Extract the (x, y) coordinate from the center of the cell holding the provided text.  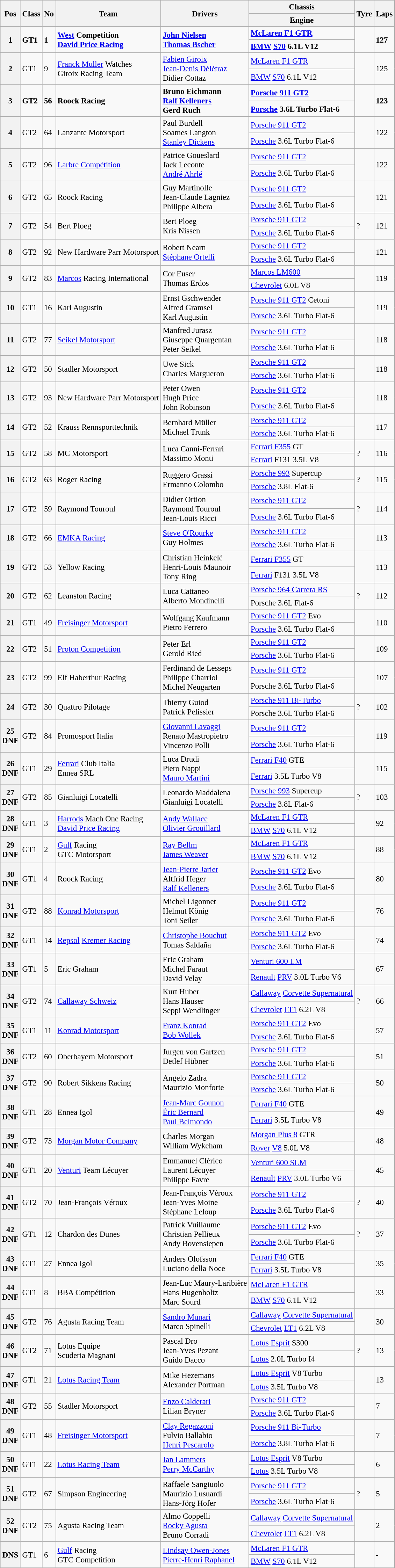
39DNF (10, 1141)
32DNF (10, 940)
19 (10, 567)
110 (385, 623)
Thierry Guiod Patrick Pelissier (205, 707)
34DNF (10, 1001)
Steve O'Rourke Guy Holmes (205, 538)
Proton Competition (108, 648)
Porsche 964 Carrera RS (302, 590)
MC Motorsport (108, 453)
Quattro Pilotage (108, 707)
Ferrari Club Italia Ennea SRL (108, 768)
93 (49, 398)
37 (385, 1234)
Jan Lammers Perry McCarthy (205, 1465)
102 (385, 707)
33 (385, 1293)
Luca Drudi Piero Nappi Mauro Martini (205, 768)
Charles Morgan William Wykeham (205, 1141)
57 (385, 1030)
Anders Olofsson Luciano della Noce (205, 1263)
49DNF (10, 1435)
55 (49, 1406)
Clay Regazzoni Fulvio Ballabio Henri Pescarolo (205, 1435)
Elf Haberthur Racing (108, 678)
42DNF (10, 1234)
DNS (10, 1555)
Bert Ploeg (108, 226)
Simpson Engineering (108, 1494)
Guy Martinolle Jean-Claude Lagniez Philippe Albera (205, 197)
53 (49, 567)
Peter Erl Gerold Ried (205, 648)
Cor Euser Thomas Erdos (205, 279)
Kurt Huber Hans Hauser Seppi Wendlinger (205, 1001)
Uwe Sick Charles Margueron (205, 369)
37DNF (10, 1083)
52DNF (10, 1526)
51DNF (10, 1494)
Gianluigi Locatelli (108, 797)
23 (10, 678)
Franck Muller Watches Giroix Racing Team (108, 69)
Harrods Mach One Racing David Price Racing (108, 823)
30DNF (10, 879)
64 (49, 133)
25DNF (10, 736)
62 (49, 596)
117 (385, 427)
Patrice Goueslard Jack Leconte André Ahrlé (205, 165)
33DNF (10, 969)
75 (49, 1526)
45 (385, 1170)
Callaway Schweiz (108, 1001)
Drivers (205, 13)
26DNF (10, 768)
Almo CoppelliRocky Agusta Bruno Corradi (205, 1526)
West Competition David Price Racing (108, 40)
29DNF (10, 850)
107 (385, 678)
70 (49, 1202)
Team (108, 13)
48DNF (10, 1406)
Jean-Pierre Jarier Altfrid Heger Ralf Kelleners (205, 879)
38DNF (10, 1112)
Luca Cattaneo Alberto Mondinelli (205, 596)
Seikel Motorsport (108, 340)
Luca Canni-Ferrari Massimo Monti (205, 453)
Paul Burdell Soames Langton Stanley Dickens (205, 133)
Jean-Luc Maury-Laribière Hans Hugenholtz Marc Sourd (205, 1293)
Venturi 600 SLM (302, 1162)
Ernst Gschwender Alfred Gramsel Karl Augustin (205, 308)
17 (10, 509)
27 (49, 1263)
45DNF (10, 1321)
Chevrolet 6.0L V8 (302, 285)
71 (49, 1351)
Lotus 2.0L Turbo I4 (302, 1359)
43DNF (10, 1263)
Ray Bellm James Weaver (205, 850)
Venturi 600 LM (302, 961)
84 (49, 736)
Peter Owen Hugh Price John Robinson (205, 398)
Chardon des Dunes (108, 1234)
41DNF (10, 1202)
18 (10, 538)
Lanzante Motorsport (108, 133)
Eric Graham (108, 969)
10 (10, 308)
44DNF (10, 1293)
Sandro Munari Marco Spinelli (205, 1321)
Lotus Esprit S300 (302, 1343)
109 (385, 648)
103 (385, 797)
125 (385, 69)
96 (49, 165)
Mike Hezemans Alexander Portman (205, 1380)
15 (10, 453)
Giovanni Lavaggi Renato Mastropietro Vincenzo Polli (205, 736)
112 (385, 596)
47DNF (10, 1380)
Morgan Plus 8 GTR (302, 1135)
123 (385, 101)
85 (49, 797)
Manfred Jurasz Giuseppe Quargentan Peter Seikel (205, 340)
No (49, 13)
Raymond Touroul (108, 509)
Rover V8 5.0L V8 (302, 1148)
28DNF (10, 823)
29 (49, 768)
59 (49, 509)
Eric Graham Michel Faraut David Velay (205, 969)
35 (385, 1263)
Fabien Giroix Jean-Denis Délétraz Didier Cottaz (205, 69)
Karl Augustin (108, 308)
77 (49, 340)
Ruggero Grassi Ermanno Colombo (205, 479)
Raffaele Sangiuolo Maurizio Lusuardi Hans-Jörg Hofer (205, 1494)
60 (49, 1057)
Oberbayern Motorsport (108, 1057)
Gulf Racing GTC Competition (108, 1555)
Porsche 3.6L Flat-6 (302, 603)
EMKA Racing (108, 538)
52 (49, 427)
Bernhard Müller Michael Trunk (205, 427)
Pascal Dro Jean-Yves Pezant Guido Dacco (205, 1351)
Bert Ploeg Kris Nissen (205, 226)
Patrick Vuillaume Christian Pellieux Andy Bovensiepen (205, 1234)
Lindsay Owen-Jones Pierre-Henri Raphanel (205, 1555)
63 (49, 479)
40DNF (10, 1170)
Bruno Eichmann Ralf Kelleners Gerd Ruch (205, 101)
Yellow Racing (108, 567)
58 (49, 453)
Michel Ligonnet Helmut König Toni Seiler (205, 911)
35DNF (10, 1030)
56 (49, 101)
46DNF (10, 1351)
28 (49, 1112)
Pos (10, 13)
Class (31, 13)
Venturi Team Lécuyer (108, 1170)
Tyre (364, 13)
Roger Racing (108, 479)
Franz Konrad Bob Wollek (205, 1030)
Lotus Equipe Scuderia Magnani (108, 1351)
Angelo Zadra Maurizio Monforte (205, 1083)
Christian Heinkelé Henri-Louis Maunoir Tony Ring (205, 567)
John Nielsen Thomas Bscher (205, 40)
80 (385, 879)
Ferdinand de Lesseps Philippe Charriol Michel Neugarten (205, 678)
BBA Compétition (108, 1293)
Jean-François Véroux (108, 1202)
Jean-Marc Gounon Éric Bernard Paul Belmondo (205, 1112)
31DNF (10, 911)
116 (385, 453)
Engine (302, 20)
Leonardo Maddalena Gianluigi Locatelli (205, 797)
Marcos Racing International (108, 279)
Laps (385, 13)
90 (49, 1083)
Promosport Italia (108, 736)
50DNF (10, 1465)
83 (49, 279)
Robert Nearn Stéphane Ortelli (205, 252)
73 (49, 1141)
127 (385, 40)
114 (385, 509)
99 (49, 678)
54 (49, 226)
Marcos LM600 (302, 272)
Jurgen von Gartzen Detlef Hübner (205, 1057)
Jean-François Véroux Jean-Yves Moine Stéphane Leloup (205, 1202)
Porsche 3.8L Turbo Flat-6 (302, 1443)
65 (49, 197)
Christophe Bouchut Tomas Saldaña (205, 940)
Chassis (302, 7)
Robert Sikkens Racing (108, 1083)
Morgan Motor Company (108, 1141)
36DNF (10, 1057)
Wolfgang Kaufmann Pietro Ferrero (205, 623)
27DNF (10, 797)
Porsche 911 GT2 Cetoni (302, 300)
Andy Wallace Olivier Grouillard (205, 823)
Emmanuel Clérico Laurent Lécuyer Philippe Favre (205, 1170)
Krauss Rennsporttechnik (108, 427)
40 (385, 1202)
Gulf Racing GTC Motorsport (108, 850)
Larbre Compétition (108, 165)
- (385, 1555)
Leanston Racing (108, 596)
24 (10, 707)
Repsol Kremer Racing (108, 940)
Enzo Calderari Lilian Bryner (205, 1406)
Didier Ortion Raymond Touroul Jean-Louis Ricci (205, 509)
